Locate the cell with the specified text and output its (x, y) center coordinate. 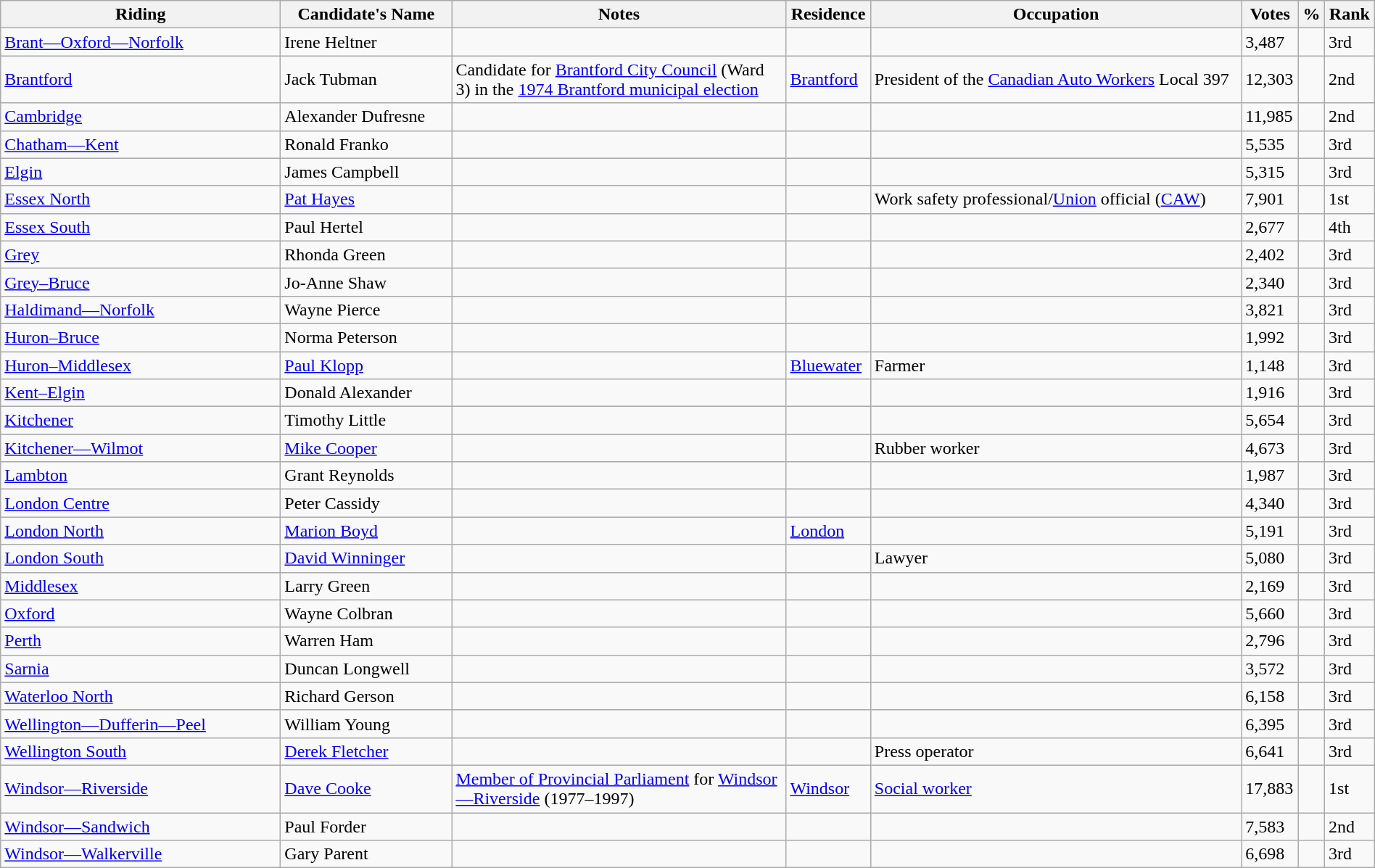
Occupation (1056, 15)
5,660 (1271, 613)
Wellington South (141, 751)
6,698 (1271, 854)
Lambton (141, 476)
Riding (141, 15)
Wellington—Dufferin—Peel (141, 724)
Rank (1350, 15)
3,572 (1271, 669)
London North (141, 531)
Rhonda Green (366, 255)
5,654 (1271, 421)
Lawyer (1056, 558)
William Young (366, 724)
1,992 (1271, 337)
Wayne Pierce (366, 310)
Windsor—Sandwich (141, 826)
Brant—Oxford—Norfolk (141, 42)
Huron–Middlesex (141, 365)
Kitchener (141, 421)
5,315 (1271, 172)
Jo-Anne Shaw (366, 282)
4,340 (1271, 503)
Norma Peterson (366, 337)
Press operator (1056, 751)
2,169 (1271, 586)
David Winninger (366, 558)
% (1312, 15)
Middlesex (141, 586)
3,487 (1271, 42)
Haldimand—Norfolk (141, 310)
Notes (619, 15)
Mike Cooper (366, 448)
Wayne Colbran (366, 613)
6,158 (1271, 696)
Grant Reynolds (366, 476)
Grey–Bruce (141, 282)
Kent–Elgin (141, 393)
Irene Heltner (366, 42)
12,303 (1271, 80)
Cambridge (141, 117)
Pat Hayes (366, 199)
Residence (828, 15)
11,985 (1271, 117)
Marion Boyd (366, 531)
Member of Provincial Parliament for Windsor—Riverside (1977–1997) (619, 789)
1,148 (1271, 365)
London Centre (141, 503)
5,535 (1271, 144)
James Campbell (366, 172)
London South (141, 558)
Oxford (141, 613)
Ronald Franko (366, 144)
London (828, 531)
Paul Hertel (366, 227)
2,402 (1271, 255)
Paul Klopp (366, 365)
Warren Ham (366, 641)
1,987 (1271, 476)
Bluewater (828, 365)
Farmer (1056, 365)
Essex North (141, 199)
Sarnia (141, 669)
Kitchener—Wilmot (141, 448)
Dave Cooke (366, 789)
Windsor—Riverside (141, 789)
Essex South (141, 227)
Jack Tubman (366, 80)
Grey (141, 255)
Work safety professional/Union official (CAW) (1056, 199)
7,583 (1271, 826)
Votes (1271, 15)
Elgin (141, 172)
5,080 (1271, 558)
4th (1350, 227)
Candidate for Brantford City Council (Ward 3) in the 1974 Brantford municipal election (619, 80)
6,641 (1271, 751)
4,673 (1271, 448)
President of the Canadian Auto Workers Local 397 (1056, 80)
3,821 (1271, 310)
Paul Forder (366, 826)
Donald Alexander (366, 393)
Perth (141, 641)
Derek Fletcher (366, 751)
Candidate's Name (366, 15)
Chatham—Kent (141, 144)
17,883 (1271, 789)
5,191 (1271, 531)
Timothy Little (366, 421)
Alexander Dufresne (366, 117)
Windsor—Walkerville (141, 854)
Richard Gerson (366, 696)
Windsor (828, 789)
Gary Parent (366, 854)
7,901 (1271, 199)
Peter Cassidy (366, 503)
6,395 (1271, 724)
Larry Green (366, 586)
Duncan Longwell (366, 669)
Social worker (1056, 789)
2,677 (1271, 227)
Huron–Bruce (141, 337)
Rubber worker (1056, 448)
2,340 (1271, 282)
2,796 (1271, 641)
Waterloo North (141, 696)
1,916 (1271, 393)
